Locate the cell with the specified text and output its (X, Y) center coordinate. 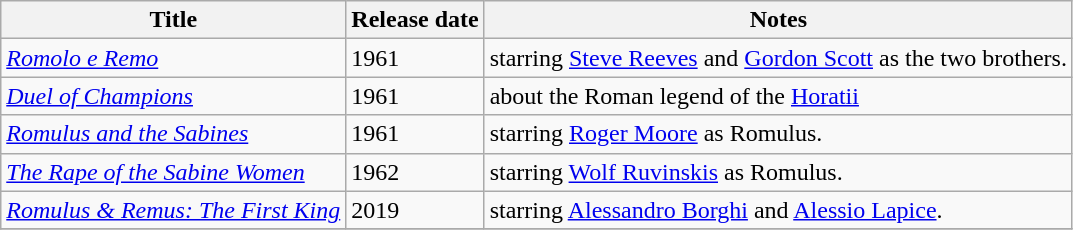
The Rape of the Sabine Women (174, 172)
Duel of Champions (174, 96)
starring Alessandro Borghi and Alessio Lapice. (778, 210)
starring Steve Reeves and Gordon Scott as the two brothers. (778, 58)
Release date (415, 20)
starring Roger Moore as Romulus. (778, 134)
about the Roman legend of the Horatii (778, 96)
2019 (415, 210)
Romulus and the Sabines (174, 134)
starring Wolf Ruvinskis as Romulus. (778, 172)
Romolo e Remo (174, 58)
Title (174, 20)
Romulus & Remus: The First King (174, 210)
Notes (778, 20)
1962 (415, 172)
